Capture the cell that displays the provided text and extract its [x, y] central coordinate. 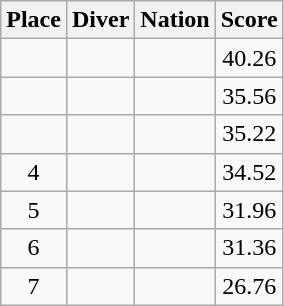
Diver [100, 20]
31.96 [249, 210]
35.56 [249, 96]
31.36 [249, 248]
35.22 [249, 134]
40.26 [249, 58]
Score [249, 20]
26.76 [249, 286]
34.52 [249, 172]
5 [34, 210]
7 [34, 286]
6 [34, 248]
Nation [175, 20]
4 [34, 172]
Place [34, 20]
